Capture the cell that displays the provided text and extract its (x, y) central coordinate. 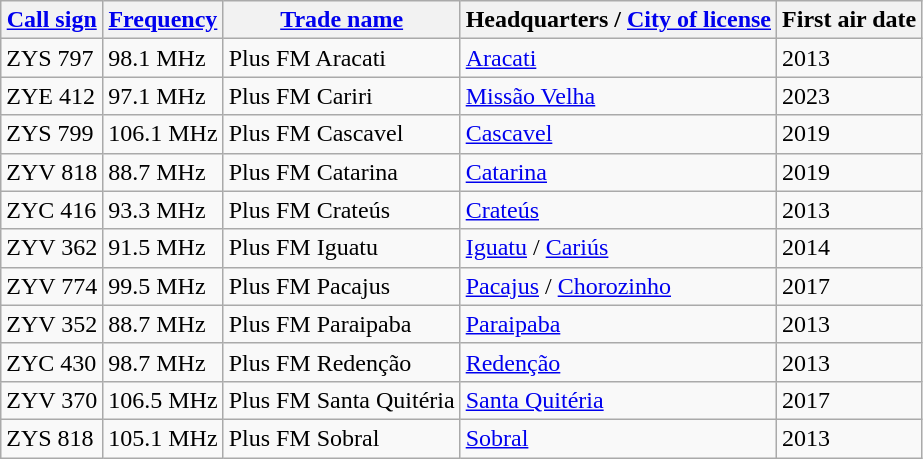
Plus FM Aracati (342, 58)
Plus FM Crateús (342, 210)
Plus FM Cascavel (342, 134)
91.5 MHz (163, 248)
ZYC 416 (52, 210)
ZYS 818 (52, 438)
Santa Quitéria (618, 400)
Paraipaba (618, 324)
ZYV 362 (52, 248)
Frequency (163, 20)
ZYV 352 (52, 324)
106.5 MHz (163, 400)
Cascavel (618, 134)
98.1 MHz (163, 58)
99.5 MHz (163, 286)
105.1 MHz (163, 438)
98.7 MHz (163, 362)
2023 (850, 96)
Plus FM Paraipaba (342, 324)
ZYC 430 (52, 362)
Plus FM Pacajus (342, 286)
ZYV 774 (52, 286)
Plus FM Redenção (342, 362)
Plus FM Sobral (342, 438)
Iguatu / Cariús (618, 248)
Redenção (618, 362)
ZYV 818 (52, 172)
97.1 MHz (163, 96)
Aracati (618, 58)
Plus FM Santa Quitéria (342, 400)
93.3 MHz (163, 210)
ZYV 370 (52, 400)
Call sign (52, 20)
Plus FM Iguatu (342, 248)
Headquarters / City of license (618, 20)
ZYS 799 (52, 134)
ZYE 412 (52, 96)
Sobral (618, 438)
Trade name (342, 20)
Pacajus / Chorozinho (618, 286)
ZYS 797 (52, 58)
Catarina (618, 172)
Crateús (618, 210)
2014 (850, 248)
Missão Velha (618, 96)
First air date (850, 20)
Plus FM Cariri (342, 96)
Plus FM Catarina (342, 172)
106.1 MHz (163, 134)
